Pinpoint the cell where the given text exists, returning its [x, y] midpoint coordinate. 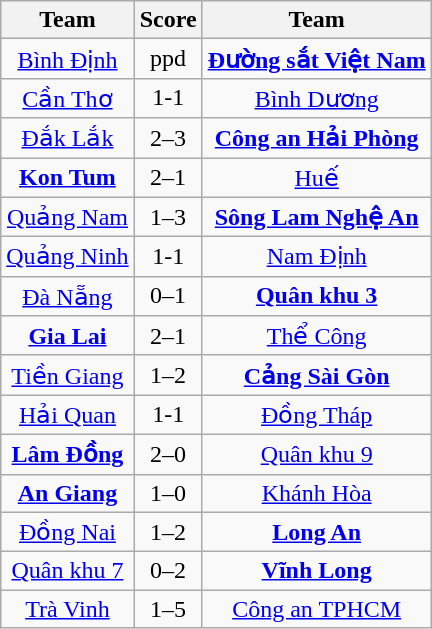
Quân khu 3 [316, 296]
Đường sắt Việt Nam [316, 59]
Kon Tum [68, 178]
Công an TPHCM [316, 609]
Long An [316, 532]
Bình Định [68, 59]
1–0 [168, 493]
Cần Thơ [68, 98]
Gia Lai [68, 336]
0–2 [168, 571]
Quân khu 9 [316, 454]
1–5 [168, 609]
Quân khu 7 [68, 571]
Đồng Nai [68, 532]
0–1 [168, 296]
Nam Định [316, 257]
ppd [168, 59]
Score [168, 20]
Quảng Nam [68, 217]
An Giang [68, 493]
Lâm Đồng [68, 454]
Hải Quan [68, 415]
Cảng Sài Gòn [316, 375]
2–0 [168, 454]
Bình Dương [316, 98]
Khánh Hòa [316, 493]
Tiền Giang [68, 375]
Vĩnh Long [316, 571]
2–3 [168, 138]
Đà Nẵng [68, 296]
Trà Vinh [68, 609]
Huế [316, 178]
1–3 [168, 217]
Công an Hải Phòng [316, 138]
Thể Công [316, 336]
Quảng Ninh [68, 257]
Đắk Lắk [68, 138]
Sông Lam Nghệ An [316, 217]
Đồng Tháp [316, 415]
